Return (x, y) of the center of cell containing provided text 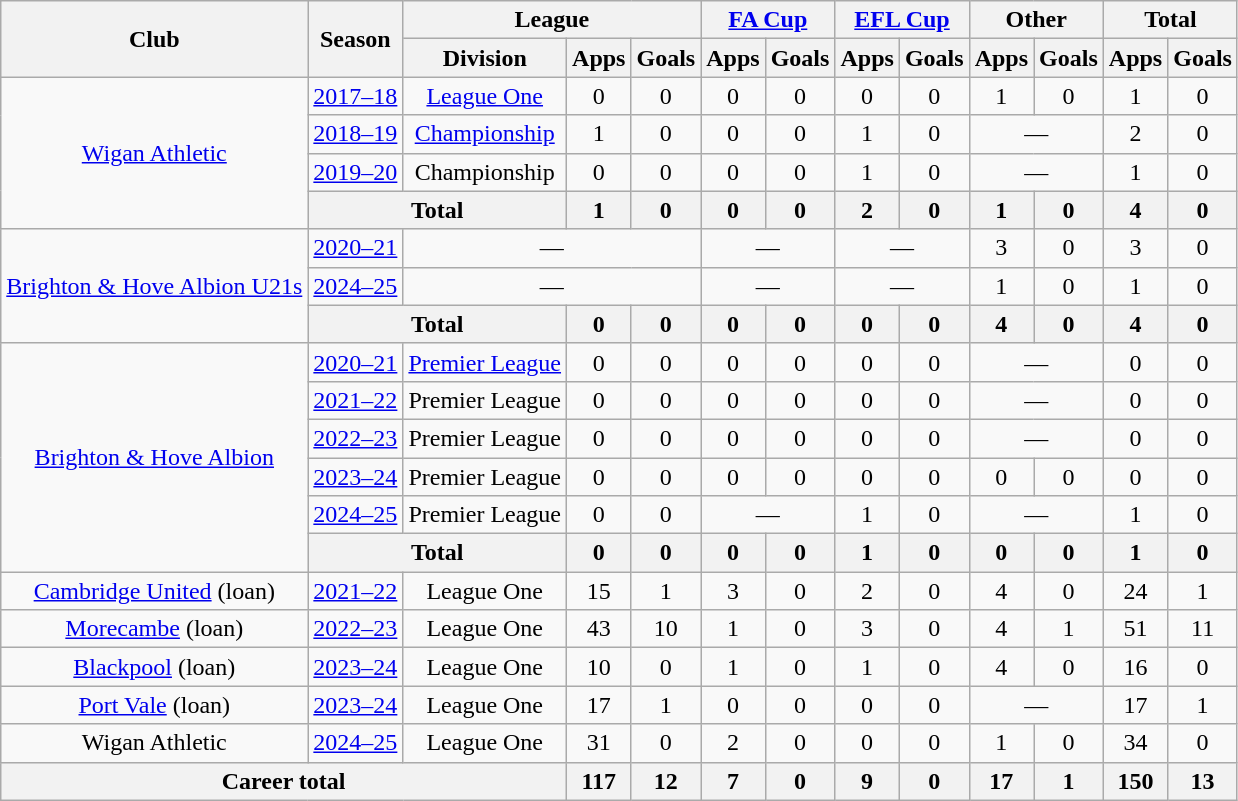
2019–20 (356, 172)
EFL Cup (902, 20)
FA Cup (768, 20)
Club (154, 39)
Division (485, 58)
12 (666, 781)
24 (1135, 591)
16 (1135, 667)
43 (599, 629)
15 (599, 591)
7 (733, 781)
Brighton & Hove Albion (154, 457)
13 (1203, 781)
Port Vale (loan) (154, 705)
11 (1203, 629)
2017–18 (356, 96)
Other (1036, 20)
Cambridge United (loan) (154, 591)
2018–19 (356, 134)
117 (599, 781)
51 (1135, 629)
31 (599, 743)
Morecambe (loan) (154, 629)
Blackpool (loan) (154, 667)
League (552, 20)
Season (356, 39)
9 (867, 781)
Career total (284, 781)
Brighton & Hove Albion U21s (154, 286)
34 (1135, 743)
150 (1135, 781)
